Scan for the cell matching the given text and deliver its [X, Y] coordinate at center. 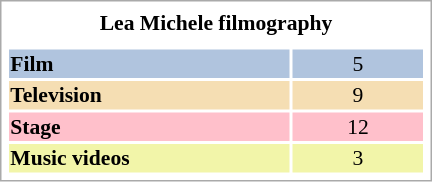
3 [358, 158]
Stage [150, 126]
Television [150, 95]
5 [358, 63]
Lea Michele filmography [216, 23]
9 [358, 95]
Music videos [150, 158]
Film [150, 63]
12 [358, 126]
